Find where the given text appears and provide that cell's center as [X, Y] coordinate. 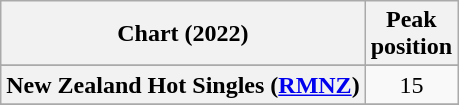
15 [411, 85]
Peakposition [411, 34]
Chart (2022) [183, 34]
New Zealand Hot Singles (RMNZ) [183, 85]
